Pinpoint the cell where the given text exists, returning its [X, Y] midpoint coordinate. 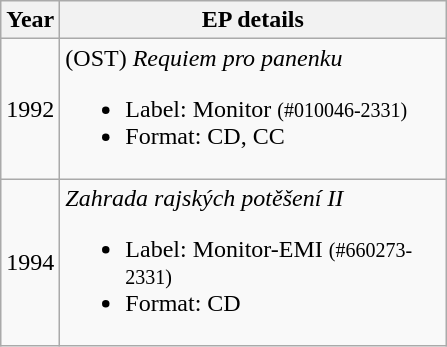
Year [30, 20]
Zahrada rajských potěšení IILabel: Monitor-EMI (#660273-2331)Format: CD [253, 262]
EP details [253, 20]
1992 [30, 109]
1994 [30, 262]
(OST) Requiem pro panenkuLabel: Monitor (#010046-2331)Format: CD, CC [253, 109]
